Pinpoint the cell where the given text exists, returning its (x, y) midpoint coordinate. 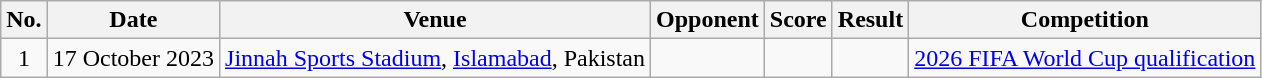
Date (133, 20)
No. (24, 20)
Venue (436, 20)
17 October 2023 (133, 58)
Competition (1085, 20)
1 (24, 58)
Jinnah Sports Stadium, Islamabad, Pakistan (436, 58)
Result (870, 20)
2026 FIFA World Cup qualification (1085, 58)
Opponent (708, 20)
Score (798, 20)
